Provide the (x, y) coordinate of the cell's center where the given text is located.  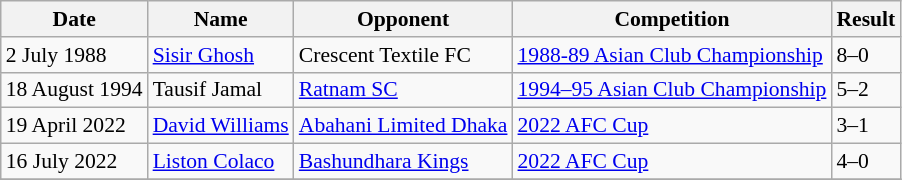
Date (74, 19)
2 July 1988 (74, 55)
Liston Colaco (221, 162)
Abahani Limited Dhaka (404, 126)
5–2 (866, 90)
19 April 2022 (74, 126)
Competition (672, 19)
Tausif Jamal (221, 90)
David Williams (221, 126)
Bashundhara Kings (404, 162)
16 July 2022 (74, 162)
Opponent (404, 19)
1994–95 Asian Club Championship (672, 90)
Result (866, 19)
18 August 1994 (74, 90)
1988-89 Asian Club Championship (672, 55)
Crescent Textile FC (404, 55)
3–1 (866, 126)
8–0 (866, 55)
Sisir Ghosh (221, 55)
Ratnam SC (404, 90)
4–0 (866, 162)
Name (221, 19)
